Search for the cell housing the specified text and yield its (X, Y) center coordinate. 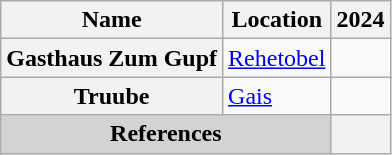
References (166, 134)
Truube (112, 96)
Location (277, 20)
Gais (277, 96)
Gasthaus Zum Gupf (112, 58)
Rehetobel (277, 58)
2024 (360, 20)
Name (112, 20)
